Locate the cell with the specified text and output its (x, y) center coordinate. 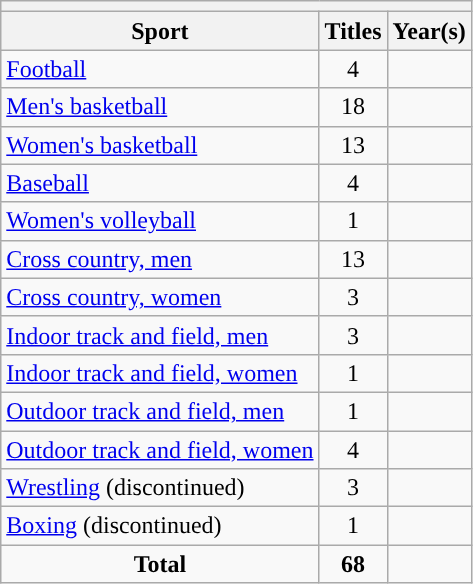
18 (353, 107)
Men's basketball (160, 107)
Women's volleyball (160, 221)
Baseball (160, 183)
Boxing (discontinued) (160, 526)
Cross country, women (160, 297)
Titles (353, 31)
Women's basketball (160, 145)
Year(s) (429, 31)
Wrestling (discontinued) (160, 488)
Sport (160, 31)
68 (353, 564)
Outdoor track and field, women (160, 449)
Outdoor track and field, men (160, 411)
Total (160, 564)
Indoor track and field, women (160, 373)
Cross country, men (160, 259)
Indoor track and field, men (160, 335)
Football (160, 69)
